From the cell containing the given text, extract its center point as (X, Y) coordinate. 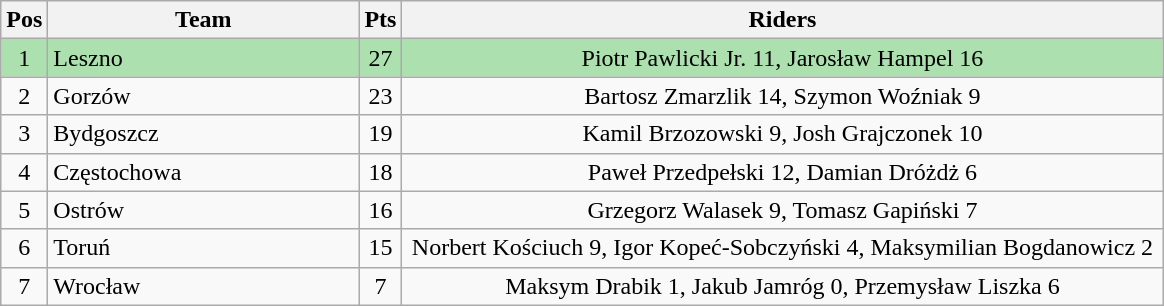
Kamil Brzozowski 9, Josh Grajczonek 10 (782, 134)
Riders (782, 20)
Leszno (204, 58)
6 (24, 248)
Maksym Drabik 1, Jakub Jamróg 0, Przemysław Liszka 6 (782, 286)
Norbert Kościuch 9, Igor Kopeć-Sobczyński 4, Maksymilian Bogdanowicz 2 (782, 248)
27 (380, 58)
1 (24, 58)
16 (380, 210)
2 (24, 96)
3 (24, 134)
Toruń (204, 248)
Team (204, 20)
Częstochowa (204, 172)
18 (380, 172)
19 (380, 134)
Wrocław (204, 286)
Ostrów (204, 210)
4 (24, 172)
Piotr Pawlicki Jr. 11, Jarosław Hampel 16 (782, 58)
Paweł Przedpełski 12, Damian Dróżdż 6 (782, 172)
Bydgoszcz (204, 134)
Bartosz Zmarzlik 14, Szymon Woźniak 9 (782, 96)
Grzegorz Walasek 9, Tomasz Gapiński 7 (782, 210)
Pts (380, 20)
15 (380, 248)
Gorzów (204, 96)
5 (24, 210)
Pos (24, 20)
23 (380, 96)
